For the text-containing cell, return its midpoint in (x, y) coordinate format. 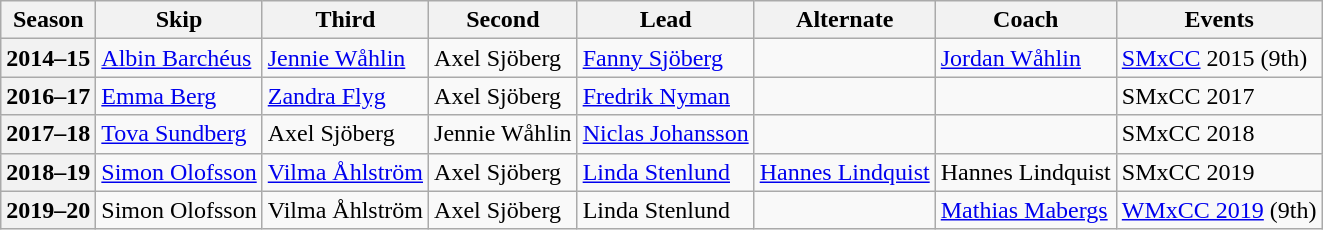
SMxCC 2017 (1219, 96)
2014–15 (48, 58)
Skip (179, 20)
2019–20 (48, 210)
Fredrik Nyman (666, 96)
SMxCC 2015 (9th) (1219, 58)
Mathias Mabergs (1026, 210)
Second (504, 20)
SMxCC 2018 (1219, 134)
Third (345, 20)
Jordan Wåhlin (1026, 58)
2016–17 (48, 96)
Season (48, 20)
SMxCC 2019 (1219, 172)
2017–18 (48, 134)
Niclas Johansson (666, 134)
Albin Barchéus (179, 58)
WMxCC 2019 (9th) (1219, 210)
Tova Sundberg (179, 134)
2018–19 (48, 172)
Zandra Flyg (345, 96)
Alternate (844, 20)
Events (1219, 20)
Fanny Sjöberg (666, 58)
Emma Berg (179, 96)
Lead (666, 20)
Coach (1026, 20)
